Scan for the cell matching the given text and deliver its (x, y) coordinate at center. 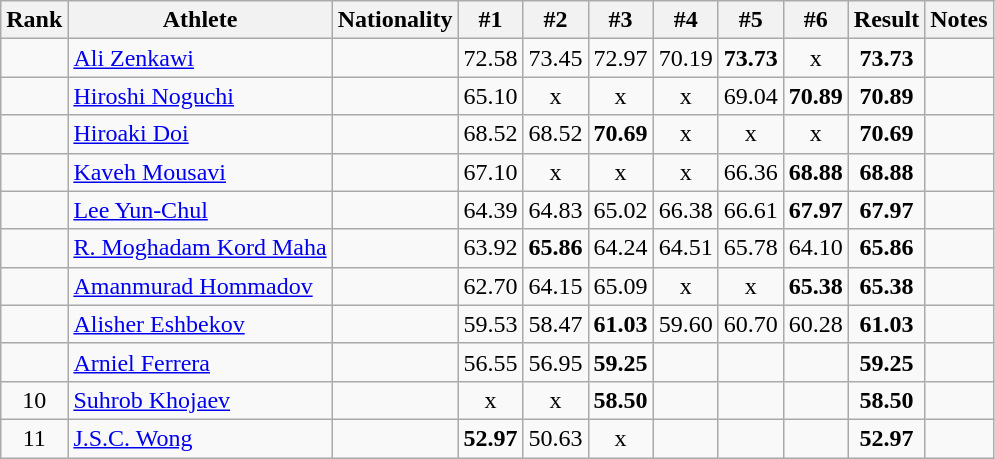
69.04 (750, 96)
56.55 (490, 362)
73.45 (556, 58)
Alisher Eshbekov (200, 324)
64.39 (490, 210)
Arniel Ferrera (200, 362)
63.92 (490, 248)
Ali Zenkawi (200, 58)
Hiroshi Noguchi (200, 96)
Hiroaki Doi (200, 134)
64.51 (686, 248)
11 (34, 438)
66.38 (686, 210)
#3 (620, 20)
Notes (959, 20)
Lee Yun-Chul (200, 210)
#1 (490, 20)
64.83 (556, 210)
58.47 (556, 324)
Amanmurad Hommadov (200, 286)
Athlete (200, 20)
65.02 (620, 210)
70.19 (686, 58)
64.15 (556, 286)
Result (886, 20)
56.95 (556, 362)
59.60 (686, 324)
64.24 (620, 248)
65.10 (490, 96)
60.70 (750, 324)
Suhrob Khojaev (200, 400)
Kaveh Mousavi (200, 172)
72.97 (620, 58)
65.09 (620, 286)
#5 (750, 20)
J.S.C. Wong (200, 438)
72.58 (490, 58)
66.36 (750, 172)
Rank (34, 20)
64.10 (816, 248)
#4 (686, 20)
62.70 (490, 286)
65.78 (750, 248)
67.10 (490, 172)
60.28 (816, 324)
#2 (556, 20)
#6 (816, 20)
R. Moghadam Kord Maha (200, 248)
50.63 (556, 438)
66.61 (750, 210)
59.53 (490, 324)
Nationality (395, 20)
10 (34, 400)
